Identify which cell holds the provided text, then report its [x, y] central coordinate. 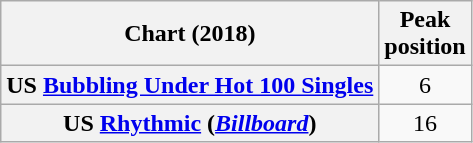
Peakposition [425, 34]
16 [425, 123]
6 [425, 85]
US Rhythmic (Billboard) [190, 123]
Chart (2018) [190, 34]
US Bubbling Under Hot 100 Singles [190, 85]
